Identify which cell holds the provided text, then report its (x, y) central coordinate. 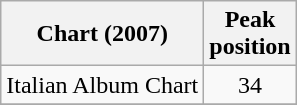
Chart (2007) (102, 34)
Italian Album Chart (102, 85)
34 (250, 85)
Peakposition (250, 34)
